Return (X, Y) of the center of cell containing provided text 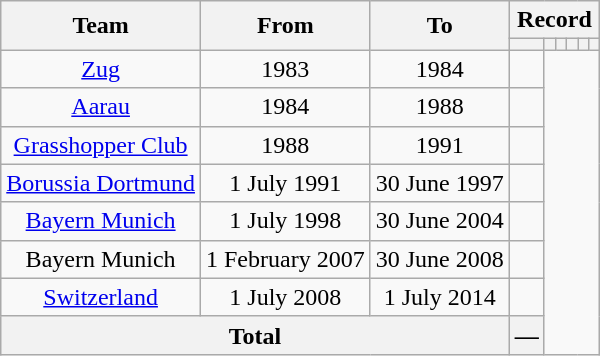
Record (554, 20)
Switzerland (101, 297)
1983 (285, 69)
1 July 1991 (285, 183)
Team (101, 26)
Borussia Dortmund (101, 183)
30 June 2004 (440, 221)
Aarau (101, 107)
1 February 2007 (285, 259)
1991 (440, 145)
From (285, 26)
1 July 2014 (440, 297)
30 June 1997 (440, 183)
Zug (101, 69)
1 July 1998 (285, 221)
30 June 2008 (440, 259)
— (526, 335)
Total (255, 335)
Grasshopper Club (101, 145)
To (440, 26)
1 July 2008 (285, 297)
